Find where the given text appears and provide that cell's center as (x, y) coordinate. 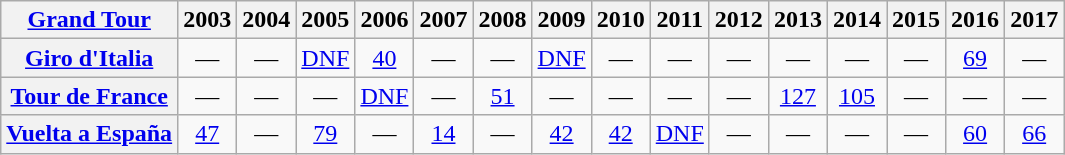
69 (976, 58)
2004 (266, 20)
2012 (738, 20)
2008 (502, 20)
Tour de France (90, 96)
66 (1034, 134)
51 (502, 96)
2014 (856, 20)
47 (208, 134)
2010 (620, 20)
Vuelta a España (90, 134)
2005 (326, 20)
79 (326, 134)
2011 (680, 20)
14 (444, 134)
2013 (798, 20)
Giro d'Italia (90, 58)
2003 (208, 20)
2007 (444, 20)
60 (976, 134)
2006 (384, 20)
2017 (1034, 20)
2009 (562, 20)
40 (384, 58)
127 (798, 96)
2016 (976, 20)
2015 (916, 20)
105 (856, 96)
Grand Tour (90, 20)
